Return the (x, y) coordinate for the center point of the cell that contains the specified text.  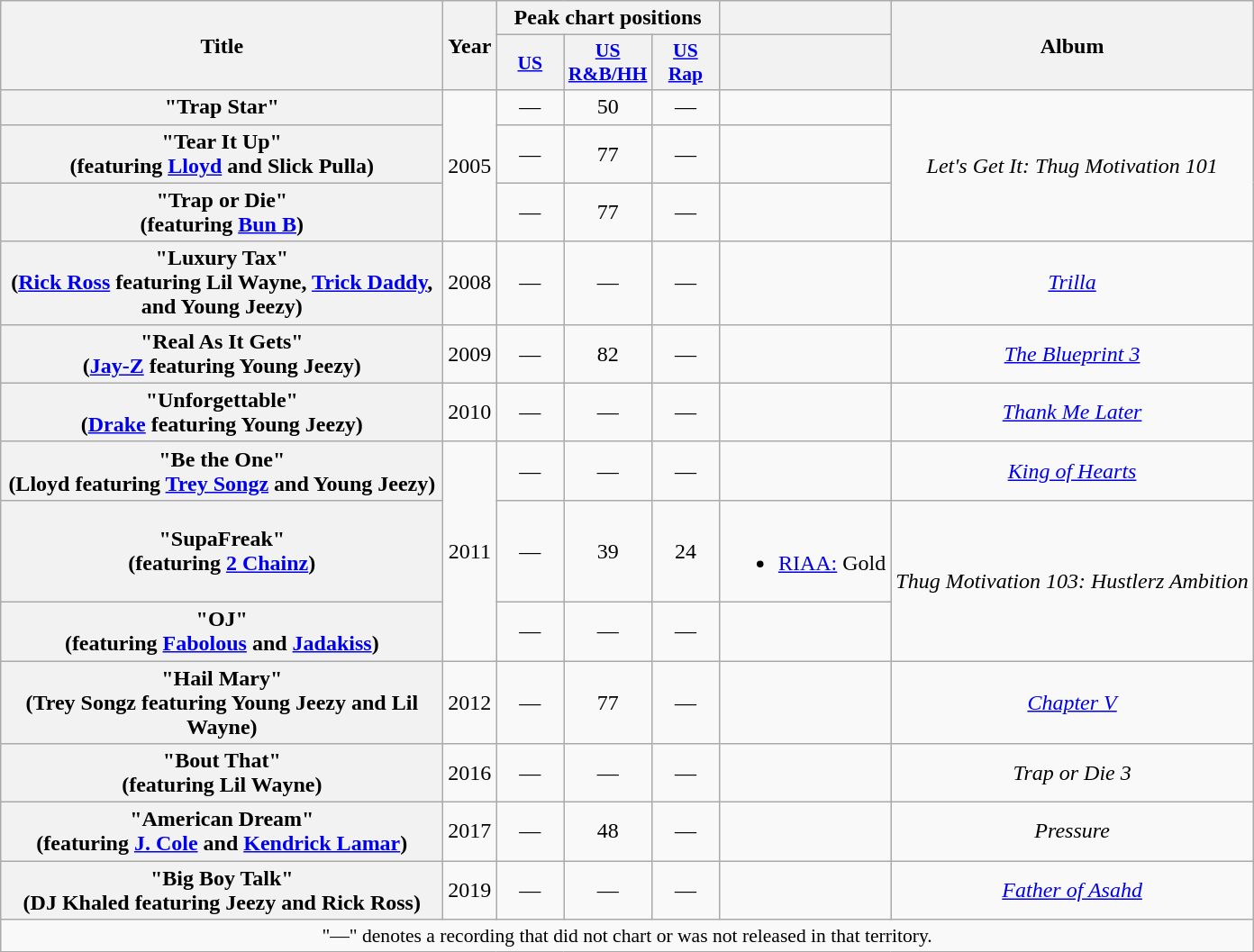
Thug Motivation 103: Hustlerz Ambition (1072, 580)
"Trap Star" (222, 107)
"Trap or Die"(featuring Bun B) (222, 213)
USR&B/HH (608, 63)
2008 (470, 283)
39 (608, 551)
"Tear It Up"(featuring Lloyd and Slick Pulla) (222, 153)
"Real As It Gets"(Jay-Z featuring Young Jeezy) (222, 353)
2011 (470, 551)
2010 (470, 413)
Album (1072, 45)
Title (222, 45)
48 (608, 832)
82 (608, 353)
"Unforgettable"(Drake featuring Young Jeezy) (222, 413)
"SupaFreak"(featuring 2 Chainz) (222, 551)
2012 (470, 703)
Father of Asahd (1072, 890)
Pressure (1072, 832)
2017 (470, 832)
2009 (470, 353)
"OJ"(featuring Fabolous and Jadakiss) (222, 630)
Trilla (1072, 283)
50 (608, 107)
"Big Boy Talk"(DJ Khaled featuring Jeezy and Rick Ross) (222, 890)
Year (470, 45)
"American Dream"(featuring J. Cole and Kendrick Lamar) (222, 832)
"Bout That"(featuring Lil Wayne) (222, 773)
"—" denotes a recording that did not chart or was not released in that territory. (627, 936)
"Be the One"(Lloyd featuring Trey Songz and Young Jeezy) (222, 470)
2005 (470, 166)
Peak chart positions (608, 18)
24 (685, 551)
Let's Get It: Thug Motivation 101 (1072, 166)
USRap (685, 63)
The Blueprint 3 (1072, 353)
"Hail Mary"(Trey Songz featuring Young Jeezy and Lil Wayne) (222, 703)
2019 (470, 890)
2016 (470, 773)
Trap or Die 3 (1072, 773)
RIAA: Gold (804, 551)
King of Hearts (1072, 470)
Thank Me Later (1072, 413)
"Luxury Tax"(Rick Ross featuring Lil Wayne, Trick Daddy, and Young Jeezy) (222, 283)
US (530, 63)
Chapter V (1072, 703)
